Scan for the cell matching the given text and deliver its (x, y) coordinate at center. 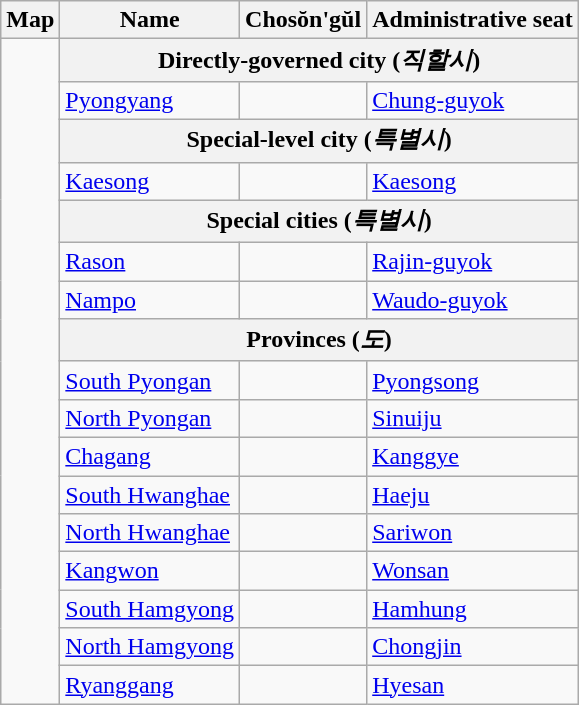
Ryanggang (150, 685)
Chongjin (473, 647)
Hyesan (473, 685)
Rason (150, 262)
Provinces (도) (320, 340)
South Hamgyong (150, 609)
Waudo-guyok (473, 300)
Wonsan (473, 571)
Kangwon (150, 571)
Haeju (473, 495)
Rajin-guyok (473, 262)
Directly-governed city (직할시) (320, 60)
Pyongyang (150, 100)
Nampo (150, 300)
Chung-guyok (473, 100)
South Hwanghae (150, 495)
Pyongsong (473, 380)
Hamhung (473, 609)
Chosŏn'gŭl (304, 20)
Sariwon (473, 533)
Name (150, 20)
North Hamgyong (150, 647)
Chagang (150, 456)
Sinuiju (473, 418)
Map (30, 20)
Kanggye (473, 456)
South Pyongan (150, 380)
North Hwanghae (150, 533)
Special-level city (특별시) (320, 140)
Special cities (특별시) (320, 222)
Administrative seat (473, 20)
North Pyongan (150, 418)
